Scan for the cell matching the given text and deliver its (x, y) coordinate at center. 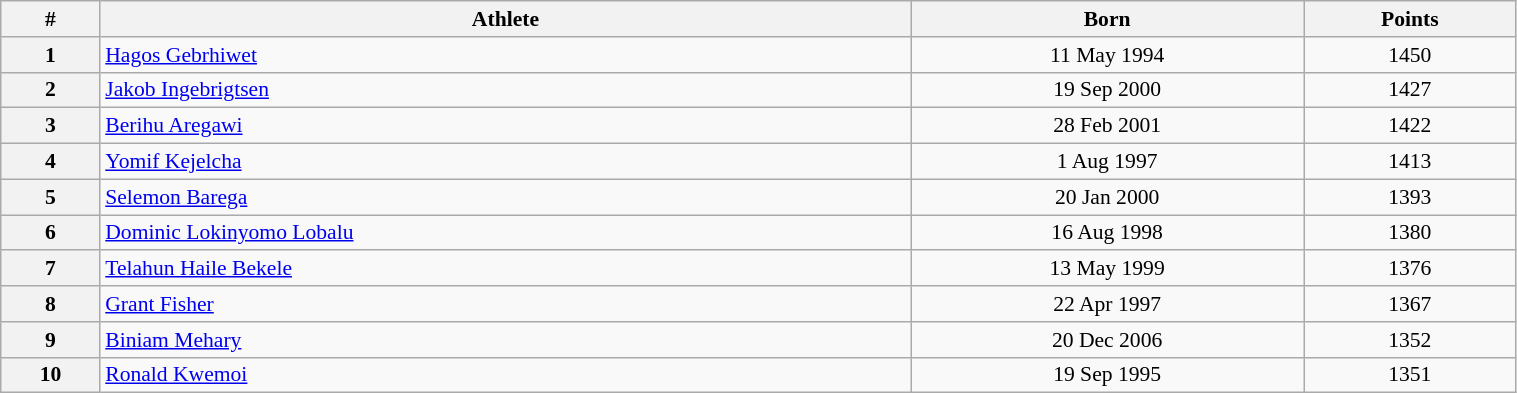
1450 (1410, 55)
2 (50, 90)
20 Jan 2000 (1108, 197)
7 (50, 269)
1376 (1410, 269)
Points (1410, 19)
Telahun Haile Bekele (505, 269)
Dominic Lokinyomo Lobalu (505, 233)
Berihu Aregawi (505, 126)
19 Sep 2000 (1108, 90)
# (50, 19)
Hagos Gebrhiwet (505, 55)
5 (50, 197)
1367 (1410, 304)
10 (50, 375)
1352 (1410, 340)
1 (50, 55)
Jakob Ingebrigtsen (505, 90)
Yomif Kejelcha (505, 162)
1351 (1410, 375)
19 Sep 1995 (1108, 375)
Ronald Kwemoi (505, 375)
Selemon Barega (505, 197)
Born (1108, 19)
20 Dec 2006 (1108, 340)
Biniam Mehary (505, 340)
28 Feb 2001 (1108, 126)
22 Apr 1997 (1108, 304)
9 (50, 340)
11 May 1994 (1108, 55)
13 May 1999 (1108, 269)
6 (50, 233)
3 (50, 126)
4 (50, 162)
Athlete (505, 19)
1380 (1410, 233)
Grant Fisher (505, 304)
1413 (1410, 162)
16 Aug 1998 (1108, 233)
1393 (1410, 197)
1427 (1410, 90)
8 (50, 304)
1 Aug 1997 (1108, 162)
1422 (1410, 126)
